Identify which cell holds the provided text, then report its [X, Y] central coordinate. 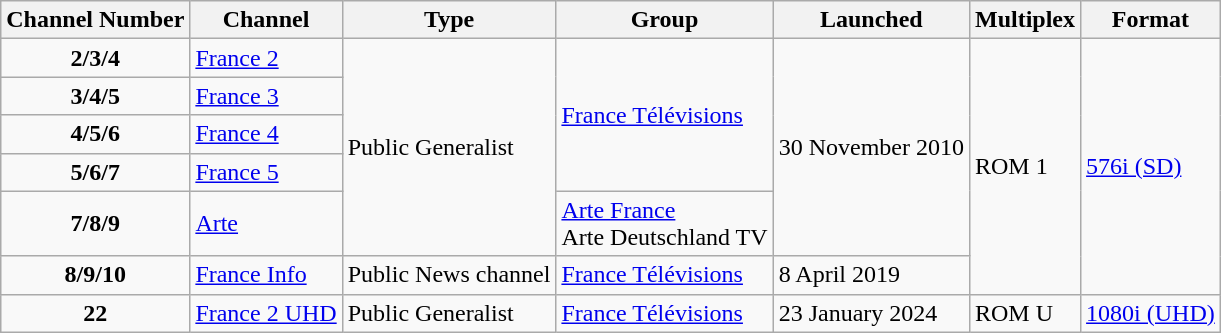
576i (SD) [1151, 166]
France Info [266, 275]
Multiplex [1024, 20]
30 November 2010 [871, 148]
3/4/5 [96, 96]
Channel [266, 20]
Public News channel [449, 275]
Type [449, 20]
22 [96, 313]
4/5/6 [96, 134]
France 5 [266, 172]
ROM 1 [1024, 166]
Launched [871, 20]
23 January 2024 [871, 313]
France 2 UHD [266, 313]
France 3 [266, 96]
Channel Number [96, 20]
Arte [266, 224]
5/6/7 [96, 172]
7/8/9 [96, 224]
Group [664, 20]
1080i (UHD) [1151, 313]
Format [1151, 20]
ROM U [1024, 313]
France 4 [266, 134]
8 April 2019 [871, 275]
Arte France Arte Deutschland TV [664, 224]
France 2 [266, 58]
8/9/10 [96, 275]
2/3/4 [96, 58]
